Provide the (X, Y) coordinate of the cell's center where the given text is located.  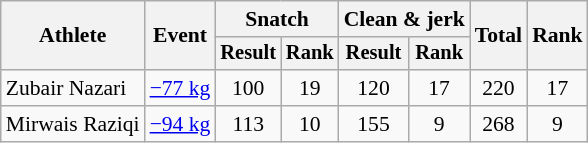
Snatch (276, 19)
Mirwais Raziqi (73, 124)
−77 kg (180, 88)
Event (180, 36)
220 (498, 88)
113 (248, 124)
268 (498, 124)
Clean & jerk (404, 19)
120 (374, 88)
10 (310, 124)
Athlete (73, 36)
19 (310, 88)
Zubair Nazari (73, 88)
155 (374, 124)
100 (248, 88)
−94 kg (180, 124)
Total (498, 36)
